From the cell containing the given text, extract its center point as (X, Y) coordinate. 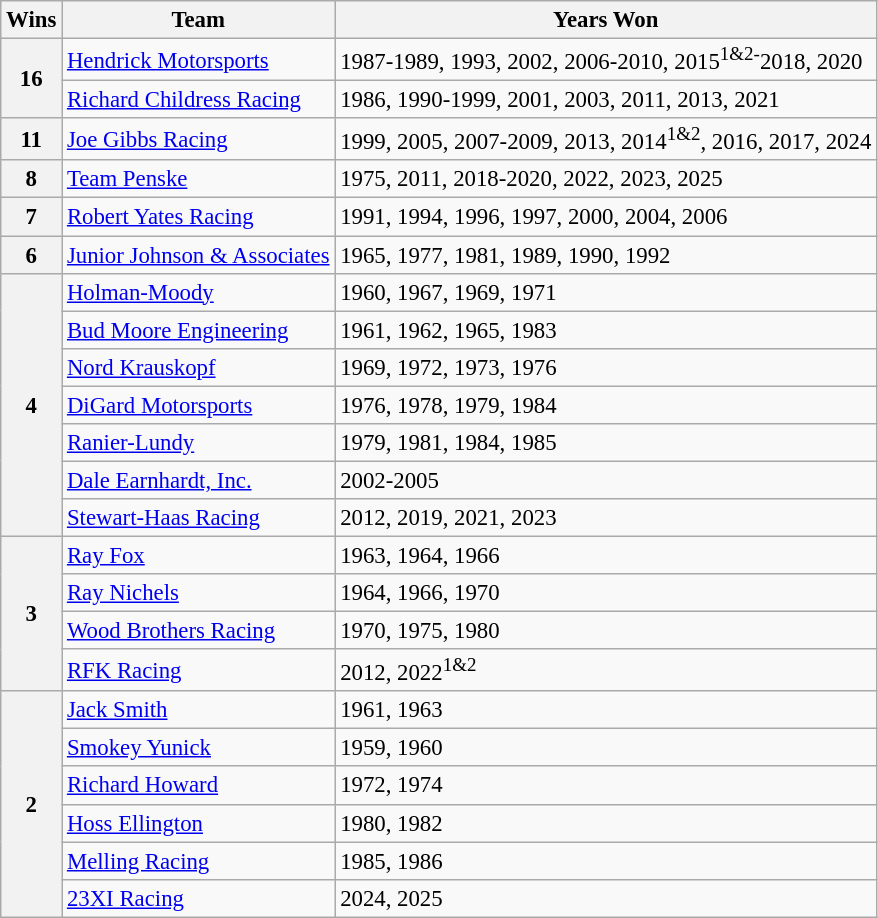
DiGard Motorsports (198, 405)
4 (32, 404)
1961, 1962, 1965, 1983 (606, 330)
Richard Childress Racing (198, 100)
1980, 1982 (606, 823)
8 (32, 179)
6 (32, 255)
1964, 1966, 1970 (606, 593)
23XI Racing (198, 898)
1960, 1967, 1969, 1971 (606, 292)
2 (32, 804)
Ranier-Lundy (198, 443)
1979, 1981, 1984, 1985 (606, 443)
Years Won (606, 20)
Bud Moore Engineering (198, 330)
Dale Earnhardt, Inc. (198, 480)
Jack Smith (198, 710)
1970, 1975, 1980 (606, 631)
Team (198, 20)
1969, 1972, 1973, 1976 (606, 367)
2002-2005 (606, 480)
1972, 1974 (606, 786)
Smokey Yunick (198, 748)
11 (32, 139)
1961, 1963 (606, 710)
Melling Racing (198, 861)
Robert Yates Racing (198, 217)
1991, 1994, 1996, 1997, 2000, 2004, 2006 (606, 217)
Joe Gibbs Racing (198, 139)
1985, 1986 (606, 861)
Wood Brothers Racing (198, 631)
Junior Johnson & Associates (198, 255)
2012, 20221&2 (606, 670)
Hendrick Motorsports (198, 60)
2012, 2019, 2021, 2023 (606, 518)
Wins (32, 20)
1986, 1990-1999, 2001, 2003, 2011, 2013, 2021 (606, 100)
1965, 1977, 1981, 1989, 1990, 1992 (606, 255)
1959, 1960 (606, 748)
1999, 2005, 2007-2009, 2013, 20141&2, 2016, 2017, 2024 (606, 139)
Richard Howard (198, 786)
Holman-Moody (198, 292)
Team Penske (198, 179)
1976, 1978, 1979, 1984 (606, 405)
1975, 2011, 2018-2020, 2022, 2023, 2025 (606, 179)
Ray Fox (198, 555)
Hoss Ellington (198, 823)
1987-1989, 1993, 2002, 2006-2010, 20151&2-2018, 2020 (606, 60)
Nord Krauskopf (198, 367)
3 (32, 614)
Stewart-Haas Racing (198, 518)
Ray Nichels (198, 593)
16 (32, 79)
7 (32, 217)
RFK Racing (198, 670)
1963, 1964, 1966 (606, 555)
2024, 2025 (606, 898)
